Search for the cell housing the specified text and yield its [X, Y] center coordinate. 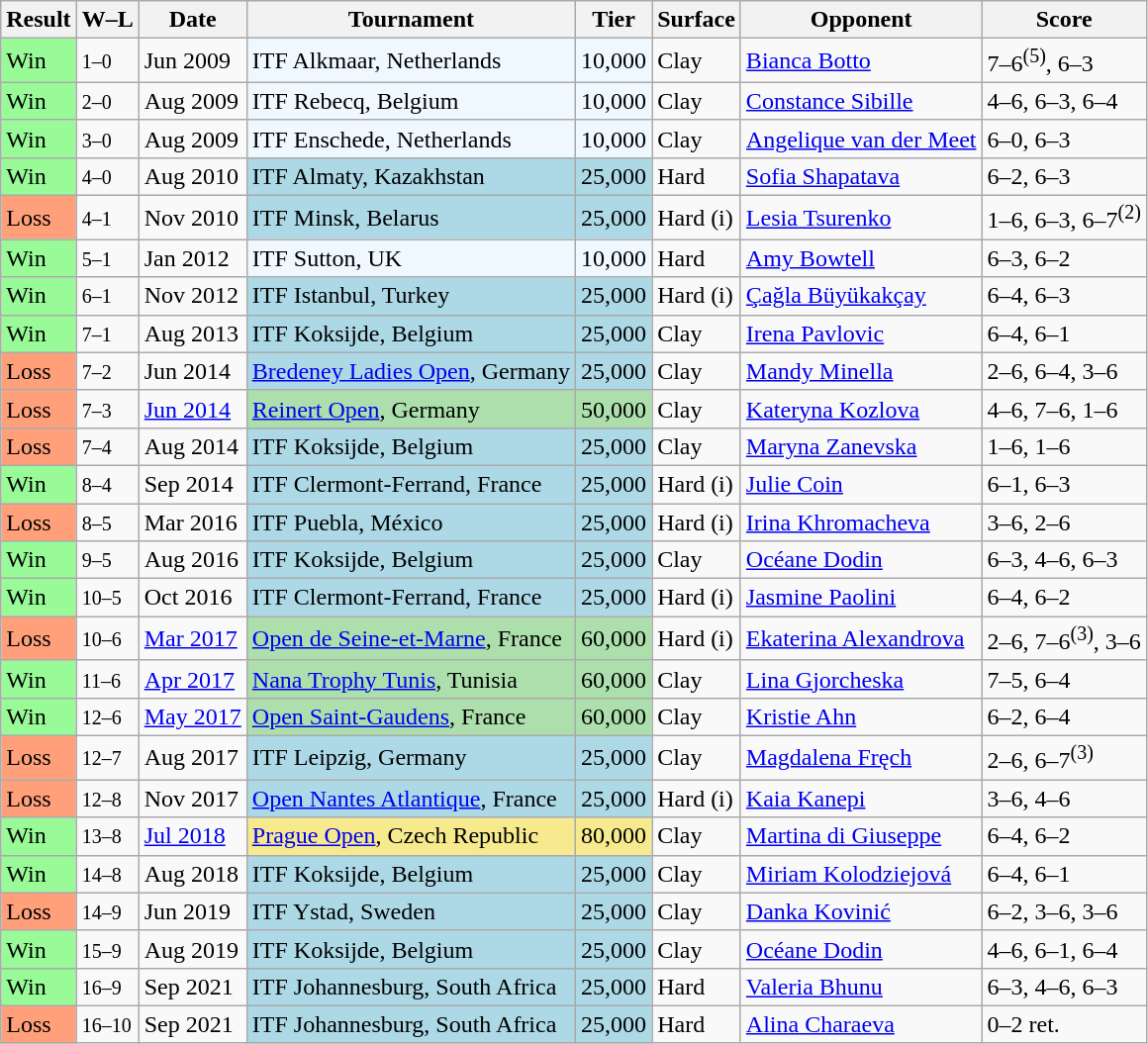
4–1 [107, 218]
Julie Coin [861, 484]
Mar 2016 [192, 522]
3–6, 4–6 [1064, 799]
10–5 [107, 598]
Aug 2014 [192, 446]
15–9 [107, 949]
11–6 [107, 679]
2–6, 6–4, 3–6 [1064, 371]
0–2 ret. [1064, 1024]
Opponent [861, 20]
Danka Kovinić [861, 911]
12–7 [107, 758]
4–6, 6–1, 6–4 [1064, 949]
Alina Charaeva [861, 1024]
Aug 2016 [192, 560]
Result [39, 20]
Kateryna Kozlova [861, 409]
May 2017 [192, 716]
Sep 2014 [192, 484]
14–8 [107, 874]
Irena Pavlovic [861, 333]
Score [1064, 20]
7–5, 6–4 [1064, 679]
Tournament [411, 20]
ITF Minsk, Belarus [411, 218]
Reinert Open, Germany [411, 409]
Irina Khromacheva [861, 522]
6–3, 6–2 [1064, 258]
Magdalena Fręch [861, 758]
ITF Leipzig, Germany [411, 758]
Date [192, 20]
5–1 [107, 258]
7–3 [107, 409]
Martina di Giuseppe [861, 836]
Constance Sibille [861, 101]
12–6 [107, 716]
1–6, 6–3, 6–7(2) [1064, 218]
7–1 [107, 333]
50,000 [614, 409]
9–5 [107, 560]
Angelique van der Meet [861, 139]
Çağla Büyükakçay [861, 296]
14–9 [107, 911]
4–6, 6–3, 6–4 [1064, 101]
Bredeney Ladies Open, Germany [411, 371]
Jasmine Paolini [861, 598]
7–6(5), 6–3 [1064, 61]
12–8 [107, 799]
6–2, 3–6, 3–6 [1064, 911]
6–4, 6–3 [1064, 296]
Kristie Ahn [861, 716]
Kaia Kanepi [861, 799]
6–1, 6–3 [1064, 484]
Surface [697, 20]
Jan 2012 [192, 258]
Nov 2017 [192, 799]
Open de Seine-et-Marne, France [411, 639]
Apr 2017 [192, 679]
Jun 2019 [192, 911]
Miriam Kolodziejová [861, 874]
Bianca Botto [861, 61]
8–4 [107, 484]
ITF Ystad, Sweden [411, 911]
Mar 2017 [192, 639]
Valeria Bhunu [861, 987]
16–9 [107, 987]
Sofia Shapatava [861, 176]
1–0 [107, 61]
10–6 [107, 639]
Aug 2018 [192, 874]
Aug 2013 [192, 333]
W–L [107, 20]
ITF Almaty, Kazakhstan [411, 176]
Amy Bowtell [861, 258]
Maryna Zanevska [861, 446]
Ekaterina Alexandrova [861, 639]
2–0 [107, 101]
2–6, 6–7(3) [1064, 758]
Open Saint-Gaudens, France [411, 716]
7–4 [107, 446]
6–2, 6–3 [1064, 176]
3–0 [107, 139]
8–5 [107, 522]
Nov 2012 [192, 296]
Aug 2017 [192, 758]
7–2 [107, 371]
Open Nantes Atlantique, France [411, 799]
6–1 [107, 296]
1–6, 1–6 [1064, 446]
Mandy Minella [861, 371]
Lesia Tsurenko [861, 218]
Aug 2019 [192, 949]
4–6, 7–6, 1–6 [1064, 409]
4–0 [107, 176]
80,000 [614, 836]
Lina Gjorcheska [861, 679]
ITF Rebecq, Belgium [411, 101]
Jul 2018 [192, 836]
ITF Istanbul, Turkey [411, 296]
ITF Enschede, Netherlands [411, 139]
Oct 2016 [192, 598]
13–8 [107, 836]
Tier [614, 20]
2–6, 7–6(3), 3–6 [1064, 639]
Nov 2010 [192, 218]
Nana Trophy Tunis, Tunisia [411, 679]
6–2, 6–4 [1064, 716]
Aug 2010 [192, 176]
3–6, 2–6 [1064, 522]
16–10 [107, 1024]
Prague Open, Czech Republic [411, 836]
ITF Puebla, México [411, 522]
ITF Sutton, UK [411, 258]
ITF Alkmaar, Netherlands [411, 61]
6–0, 6–3 [1064, 139]
Jun 2009 [192, 61]
